Return [X, Y] of the center of cell containing provided text 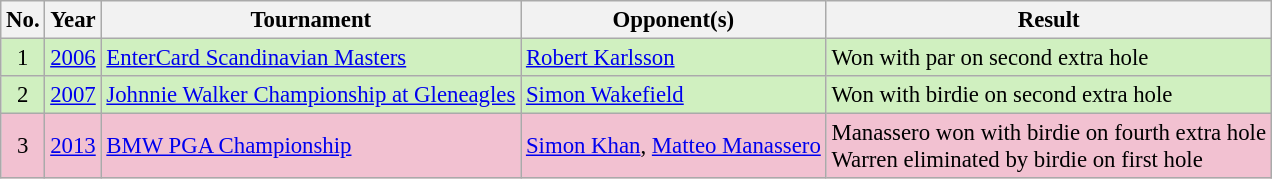
Year [73, 20]
1 [23, 58]
BMW PGA Championship [311, 146]
Johnnie Walker Championship at Gleneagles [311, 95]
2013 [73, 146]
Won with birdie on second extra hole [1048, 95]
Won with par on second extra hole [1048, 58]
Opponent(s) [674, 20]
Manassero won with birdie on fourth extra holeWarren eliminated by birdie on first hole [1048, 146]
2006 [73, 58]
Result [1048, 20]
No. [23, 20]
Tournament [311, 20]
Simon Khan, Matteo Manassero [674, 146]
EnterCard Scandinavian Masters [311, 58]
2007 [73, 95]
Robert Karlsson [674, 58]
3 [23, 146]
Simon Wakefield [674, 95]
2 [23, 95]
